Identify which cell holds the provided text, then report its (x, y) central coordinate. 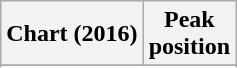
Chart (2016) (72, 34)
Peak position (189, 34)
